Detect which cell encompasses the target text, then output its [x, y] center coordinate. 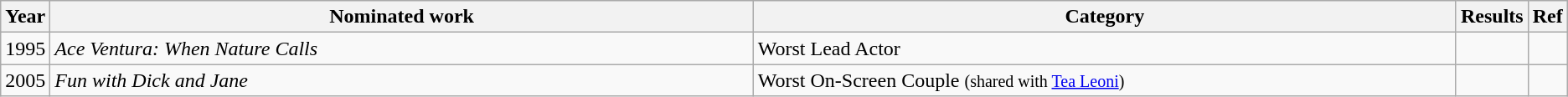
Ref [1548, 17]
Nominated work [402, 17]
Year [25, 17]
Category [1104, 17]
Worst Lead Actor [1104, 48]
1995 [25, 48]
Worst On-Screen Couple (shared with Tea Leoni) [1104, 80]
Results [1492, 17]
Ace Ventura: When Nature Calls [402, 48]
Fun with Dick and Jane [402, 80]
2005 [25, 80]
